Detect which cell encompasses the target text, then output its (X, Y) center coordinate. 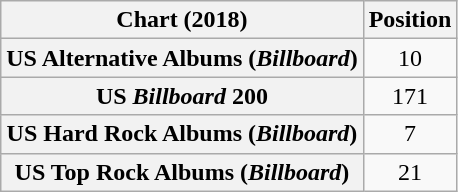
171 (410, 96)
21 (410, 172)
10 (410, 58)
Chart (2018) (182, 20)
7 (410, 134)
Position (410, 20)
US Top Rock Albums (Billboard) (182, 172)
US Hard Rock Albums (Billboard) (182, 134)
US Alternative Albums (Billboard) (182, 58)
US Billboard 200 (182, 96)
